Detect which cell encompasses the target text, then output its (X, Y) center coordinate. 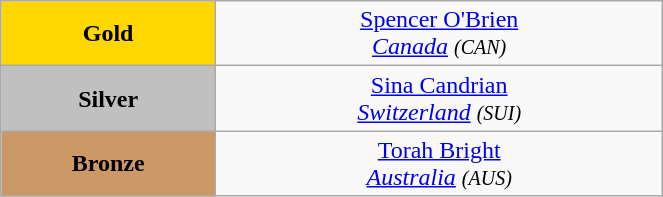
Spencer O'BrienCanada (CAN) (440, 34)
Bronze (108, 164)
Torah BrightAustralia (AUS) (440, 164)
Sina CandrianSwitzerland (SUI) (440, 98)
Gold (108, 34)
Silver (108, 98)
